Capture the cell that displays the provided text and extract its [x, y] central coordinate. 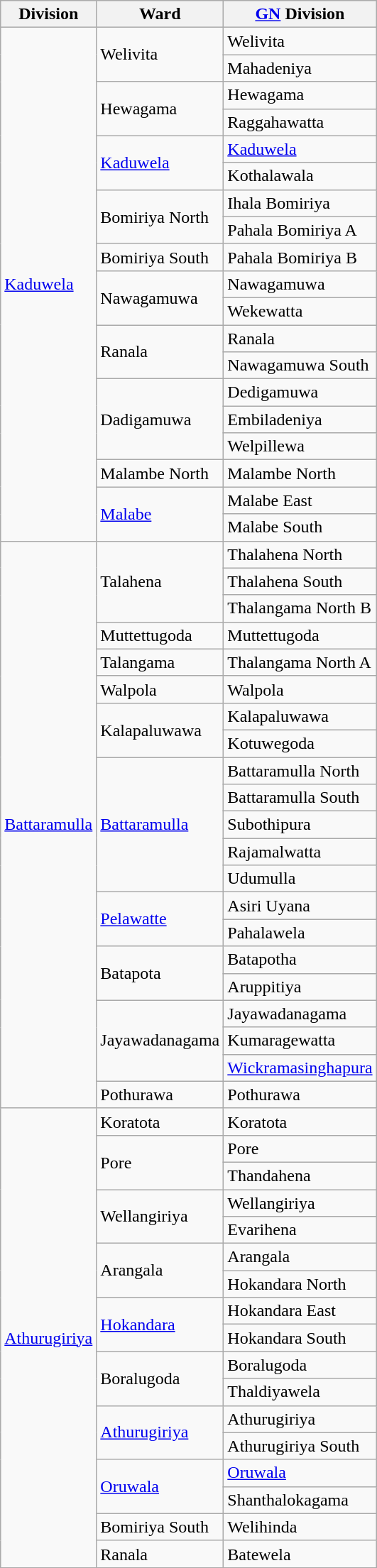
Hokandara South [300, 1338]
Malabe East [300, 500]
Udumulla [300, 879]
Dedigamuwa [300, 393]
Kothalawala [300, 176]
GN Division [300, 14]
Wickramasinghapura [300, 1068]
Ihala Bomiriya [300, 203]
Kumaragewatta [300, 1041]
Subothipura [300, 825]
Division [48, 14]
Rajamalwatta [300, 852]
Batapota [160, 973]
Batewela [300, 1554]
Athurugiriya South [300, 1446]
Pahalawela [300, 933]
Pahala Bomiriya A [300, 230]
Mahadeniya [300, 68]
Battaramulla South [300, 798]
Nawagamuwa South [300, 366]
Thalahena North [300, 554]
Welihinda [300, 1527]
Thalahena South [300, 581]
Dadigamuwa [160, 420]
Welpillewa [300, 446]
Thalangama North B [300, 608]
Talangama [160, 662]
Batapotha [300, 960]
Thaldiyawela [300, 1392]
Asiri Uyana [300, 906]
Aruppitiya [300, 987]
Hokandara [160, 1325]
Kotuwegoda [300, 743]
Pelawatte [160, 919]
Battaramulla North [300, 770]
Talahena [160, 581]
Embiladeniya [300, 420]
Hokandara North [300, 1284]
Pahala Bomiriya B [300, 257]
Malabe [160, 514]
Malabe South [300, 527]
Thandahena [300, 1175]
Hokandara East [300, 1311]
Raggahawatta [300, 122]
Ward [160, 14]
Bomiriya North [160, 216]
Evarihena [300, 1230]
Wekewatta [300, 311]
Shanthalokagama [300, 1500]
Thalangama North A [300, 662]
